Output the (x, y) coordinate of the center of the cell containing the given text.  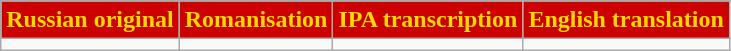
Russian original (90, 20)
Romanisation (256, 20)
IPA transcription (428, 20)
English translation (626, 20)
